Output the [X, Y] coordinate of the center of the cell containing the given text.  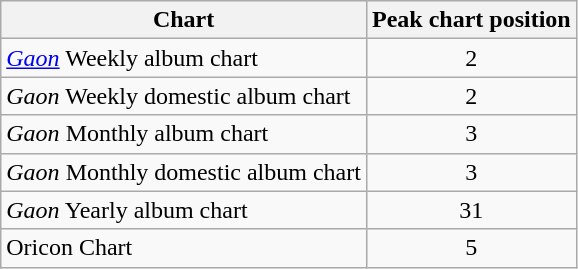
Peak chart position [471, 20]
5 [471, 248]
Gaon Weekly album chart [184, 58]
Gaon Weekly domestic album chart [184, 96]
Chart [184, 20]
Oricon Chart [184, 248]
Gaon Yearly album chart [184, 210]
31 [471, 210]
Gaon Monthly album chart [184, 134]
Gaon Monthly domestic album chart [184, 172]
